Determine the (X, Y) coordinate at the center of the cell enclosing the given text.  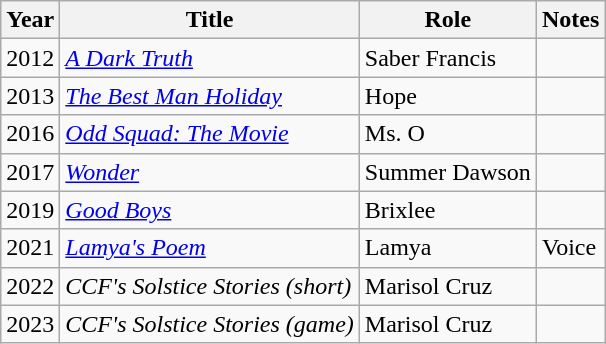
2019 (30, 210)
Title (210, 20)
The Best Man Holiday (210, 96)
Wonder (210, 172)
Role (448, 20)
CCF's Solstice Stories (game) (210, 324)
2022 (30, 286)
Year (30, 20)
Hope (448, 96)
CCF's Solstice Stories (short) (210, 286)
Notes (570, 20)
2012 (30, 58)
Brixlee (448, 210)
Summer Dawson (448, 172)
Lamya (448, 248)
2021 (30, 248)
2017 (30, 172)
A Dark Truth (210, 58)
Ms. O (448, 134)
2023 (30, 324)
Odd Squad: The Movie (210, 134)
Saber Francis (448, 58)
2013 (30, 96)
2016 (30, 134)
Lamya's Poem (210, 248)
Good Boys (210, 210)
Voice (570, 248)
